Locate the cell with the specified text and output its [X, Y] center coordinate. 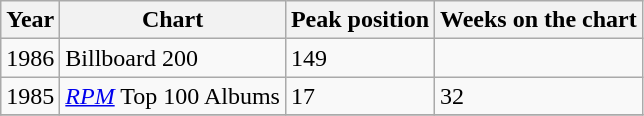
Weeks on the chart [539, 20]
RPM Top 100 Albums [173, 96]
1985 [30, 96]
Year [30, 20]
Billboard 200 [173, 58]
32 [539, 96]
17 [360, 96]
Chart [173, 20]
Peak position [360, 20]
149 [360, 58]
1986 [30, 58]
